Scan for the cell matching the given text and deliver its (x, y) coordinate at center. 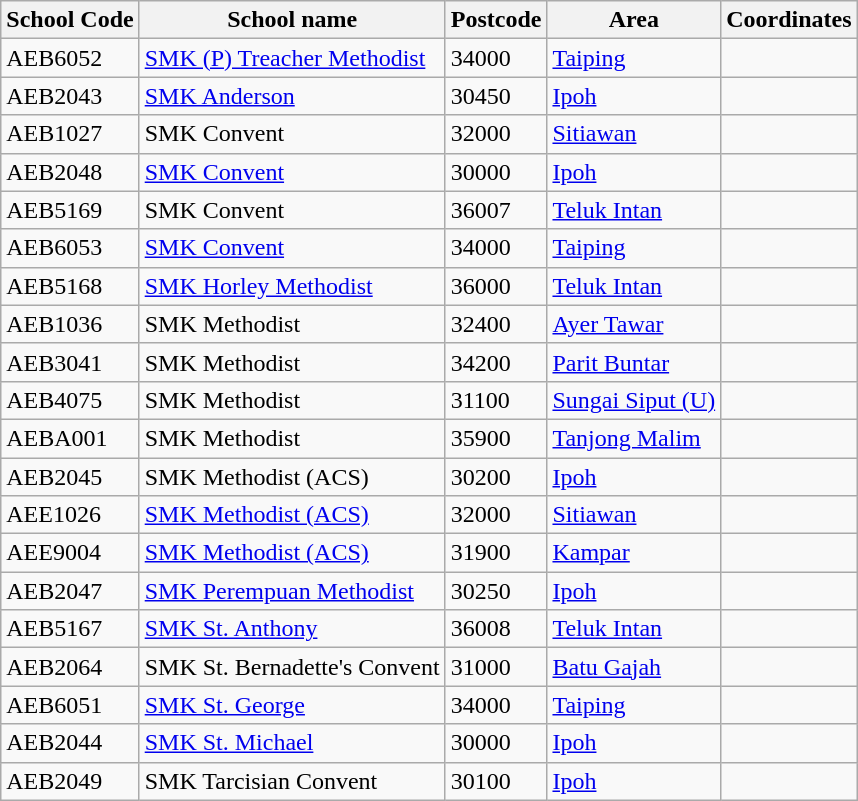
Parit Buntar (634, 362)
SMK St. Anthony (292, 629)
31000 (496, 667)
SMK St. Bernadette's Convent (292, 667)
Coordinates (789, 20)
AEB2045 (70, 477)
30450 (496, 96)
Batu Gajah (634, 667)
SMK St. Michael (292, 743)
AEB2064 (70, 667)
AEB4075 (70, 400)
AEB1036 (70, 324)
30200 (496, 477)
36008 (496, 629)
SMK St. George (292, 705)
AEB2047 (70, 591)
AEE9004 (70, 553)
Postcode (496, 20)
Sungai Siput (U) (634, 400)
SMK Perempuan Methodist (292, 591)
Kampar (634, 553)
34200 (496, 362)
31900 (496, 553)
AEB2048 (70, 172)
AEB3041 (70, 362)
AEB2049 (70, 781)
SMK Horley Methodist (292, 286)
AEB2044 (70, 743)
Area (634, 20)
SMK Anderson (292, 96)
35900 (496, 438)
AEB5169 (70, 210)
30100 (496, 781)
AEB6052 (70, 58)
AEB5167 (70, 629)
SMK Tarcisian Convent (292, 781)
AEBA001 (70, 438)
AEE1026 (70, 515)
AEB6053 (70, 248)
School name (292, 20)
School Code (70, 20)
AEB2043 (70, 96)
36007 (496, 210)
36000 (496, 286)
30250 (496, 591)
SMK (P) Treacher Methodist (292, 58)
AEB5168 (70, 286)
32400 (496, 324)
AEB6051 (70, 705)
Ayer Tawar (634, 324)
AEB1027 (70, 134)
31100 (496, 400)
Tanjong Malim (634, 438)
